For the text-containing cell, return its midpoint in [x, y] coordinate format. 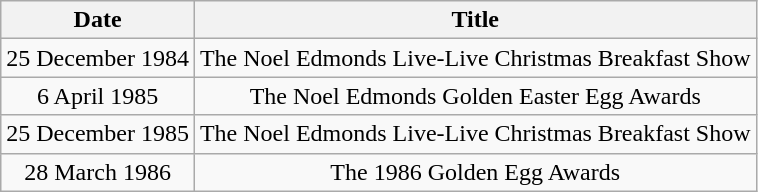
The Noel Edmonds Golden Easter Egg Awards [475, 96]
6 April 1985 [98, 96]
25 December 1985 [98, 134]
The 1986 Golden Egg Awards [475, 172]
Title [475, 20]
28 March 1986 [98, 172]
25 December 1984 [98, 58]
Date [98, 20]
